Determine the [x, y] coordinate at the center of the cell enclosing the given text.  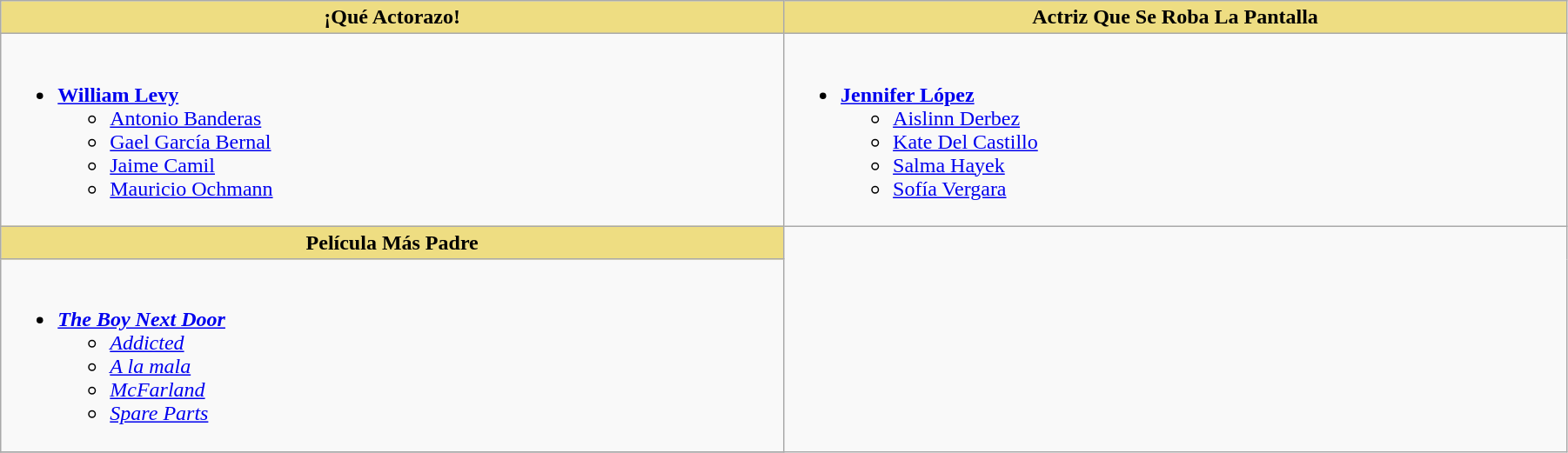
Película Más Padre [392, 243]
¡Qué Actorazo! [392, 17]
Actriz Que Se Roba La Pantalla [1176, 17]
William LevyAntonio BanderasGael García BernalJaime CamilMauricio Ochmann [392, 130]
Jennifer LópezAislinn DerbezKate Del CastilloSalma HayekSofía Vergara [1176, 130]
The Boy Next DoorAddictedA la malaMcFarlandSpare Parts [392, 355]
